Extract the (x, y) coordinate from the center of the cell holding the provided text.  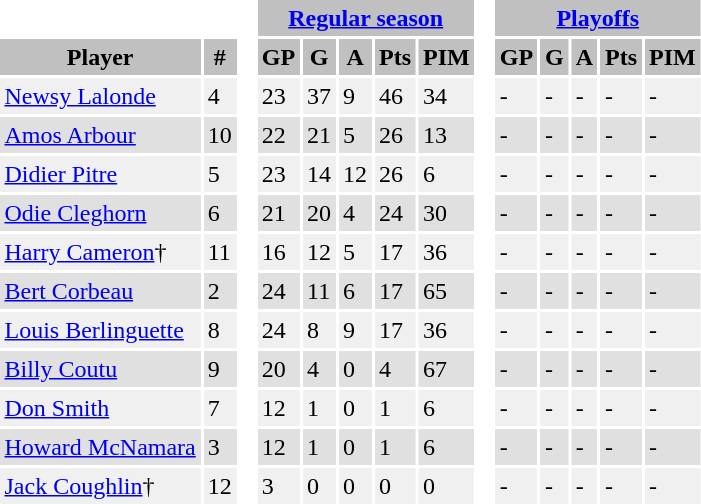
67 (447, 369)
Playoffs (598, 18)
Player (100, 57)
Amos Arbour (100, 135)
46 (396, 96)
Howard McNamara (100, 447)
Harry Cameron† (100, 252)
Regular season (366, 18)
2 (220, 291)
Bert Corbeau (100, 291)
14 (320, 174)
Louis Berlinguette (100, 330)
34 (447, 96)
13 (447, 135)
7 (220, 408)
16 (278, 252)
10 (220, 135)
# (220, 57)
Odie Cleghorn (100, 213)
65 (447, 291)
30 (447, 213)
Don Smith (100, 408)
Newsy Lalonde (100, 96)
Jack Coughlin† (100, 486)
Didier Pitre (100, 174)
22 (278, 135)
Billy Coutu (100, 369)
37 (320, 96)
